From the cell containing the given text, extract its center point as (X, Y) coordinate. 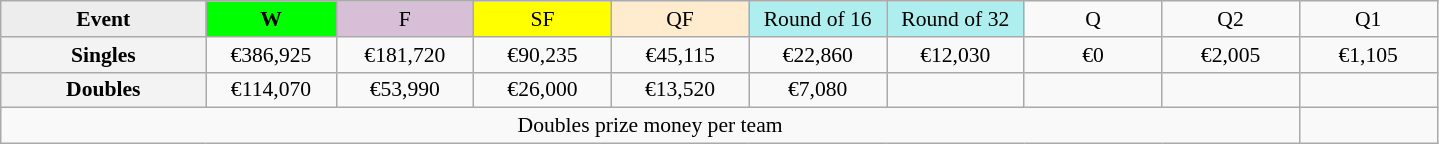
QF (680, 19)
€53,990 (405, 90)
Q1 (1368, 19)
€26,000 (543, 90)
€45,115 (680, 55)
Q2 (1231, 19)
€1,105 (1368, 55)
€90,235 (543, 55)
€7,080 (818, 90)
Q (1093, 19)
Event (104, 19)
SF (543, 19)
€181,720 (405, 55)
Round of 32 (955, 19)
€12,030 (955, 55)
€2,005 (1231, 55)
Doubles (104, 90)
€13,520 (680, 90)
Round of 16 (818, 19)
W (271, 19)
Doubles prize money per team (650, 126)
€386,925 (271, 55)
F (405, 19)
Singles (104, 55)
€22,860 (818, 55)
€0 (1093, 55)
€114,070 (271, 90)
